Return [X, Y] of the center of cell containing provided text 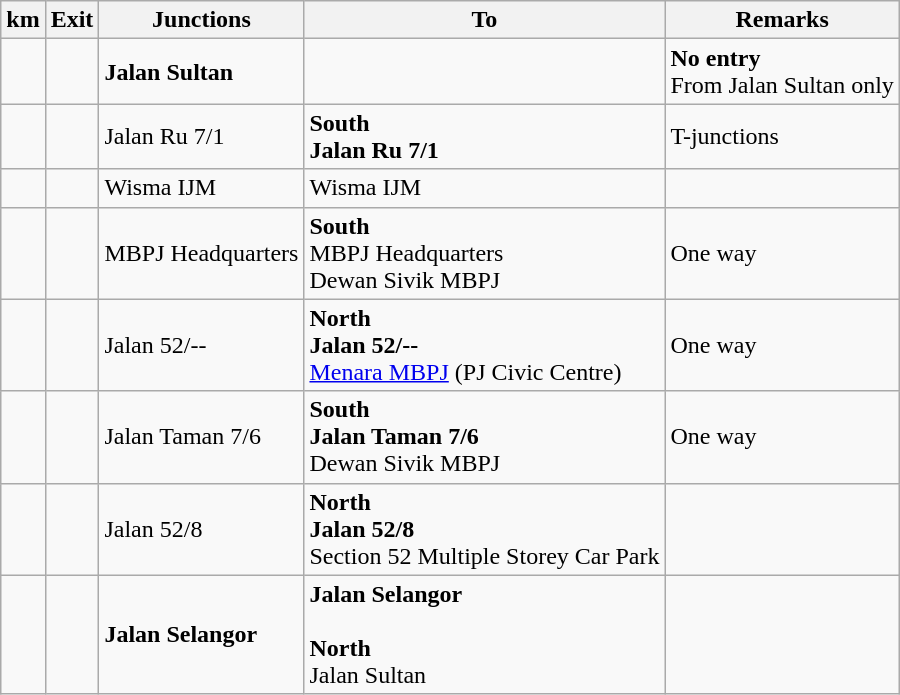
Jalan Ru 7/1 [202, 136]
Jalan Sultan [202, 72]
NorthJalan 52/8 Section 52 Multiple Storey Car Park [484, 529]
No entryFrom Jalan Sultan only [782, 72]
Jalan SelangorNorthJalan Sultan [484, 634]
Junctions [202, 20]
Jalan Selangor [202, 634]
T-junctions [782, 136]
MBPJ Headquarters [202, 253]
To [484, 20]
SouthJalan Taman 7/6Dewan Sivik MBPJ [484, 437]
SouthJalan Ru 7/1 [484, 136]
Jalan Taman 7/6 [202, 437]
NorthJalan 52/--Menara MBPJ (PJ Civic Centre) [484, 345]
km [23, 20]
Exit [72, 20]
Jalan 52/8 [202, 529]
Remarks [782, 20]
SouthMBPJ HeadquartersDewan Sivik MBPJ [484, 253]
Jalan 52/-- [202, 345]
